Determine the (X, Y) coordinate at the center of the cell enclosing the given text.  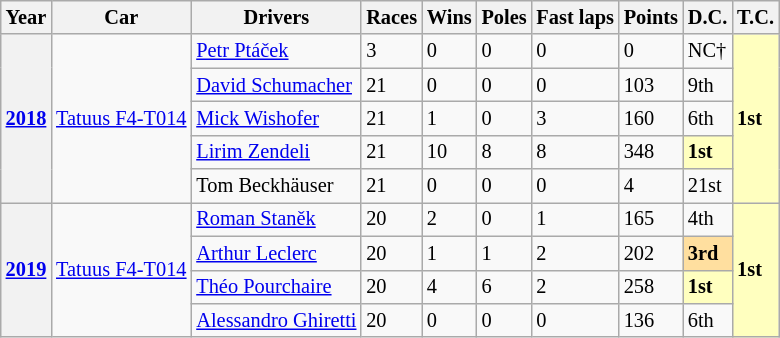
NC† (708, 51)
10 (450, 152)
6 (504, 287)
Drivers (276, 17)
4th (708, 219)
103 (651, 85)
348 (651, 152)
Points (651, 17)
165 (651, 219)
Tom Beckhäuser (276, 186)
Mick Wishofer (276, 118)
Fast laps (576, 17)
Théo Pourchaire (276, 287)
21st (708, 186)
Races (392, 17)
2019 (26, 270)
D.C. (708, 17)
Alessandro Ghiretti (276, 320)
Lirim Zendeli (276, 152)
258 (651, 287)
Year (26, 17)
9th (708, 85)
T.C. (756, 17)
David Schumacher (276, 85)
2018 (26, 118)
Wins (450, 17)
136 (651, 320)
Roman Staněk (276, 219)
Car (121, 17)
3rd (708, 253)
Poles (504, 17)
160 (651, 118)
Arthur Leclerc (276, 253)
202 (651, 253)
Petr Ptáček (276, 51)
